For the text-containing cell, return its midpoint in [X, Y] coordinate format. 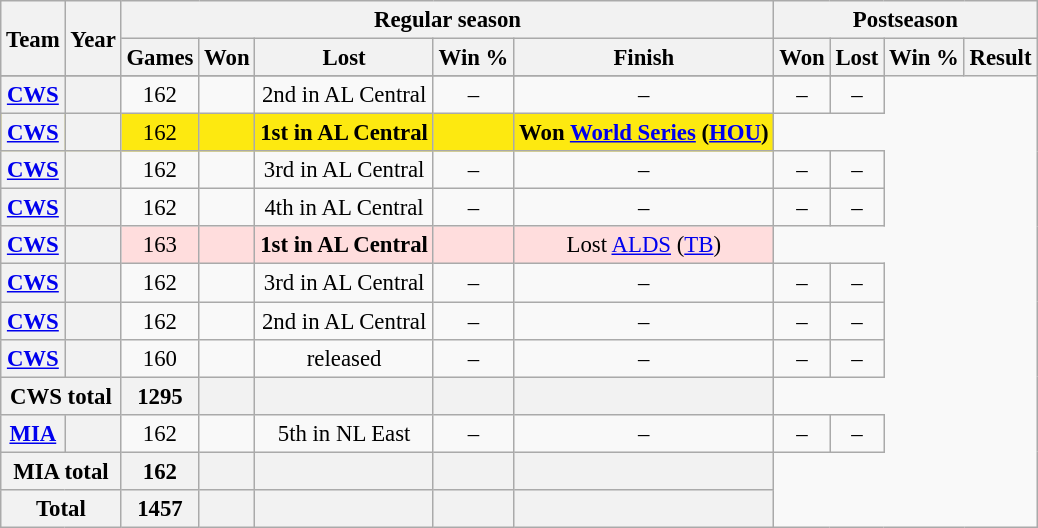
Finish [644, 58]
5th in NL East [344, 433]
Year [93, 38]
CWS total [61, 396]
1457 [160, 509]
163 [160, 245]
MIA [33, 433]
Team [33, 38]
Result [1000, 58]
Won World Series (HOU) [644, 133]
Regular season [448, 20]
Games [160, 58]
Lost ALDS (TB) [644, 245]
Total [61, 509]
Postseason [906, 20]
160 [160, 358]
1295 [160, 396]
4th in AL Central [344, 208]
MIA total [61, 471]
released [344, 358]
